From the cell containing the given text, extract its center point as (X, Y) coordinate. 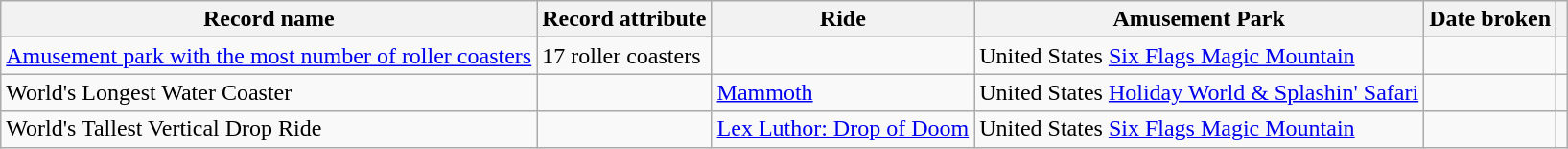
Mammoth (843, 92)
United States Holiday World & Splashin' Safari (1199, 92)
Amusement park with the most number of roller coasters (269, 56)
World's Tallest Vertical Drop Ride (269, 129)
17 roller coasters (624, 56)
Date broken (1490, 19)
Amusement Park (1199, 19)
Record name (269, 19)
Record attribute (624, 19)
World's Longest Water Coaster (269, 92)
Lex Luthor: Drop of Doom (843, 129)
Ride (843, 19)
